Determine the (X, Y) coordinate at the center of the cell enclosing the given text.  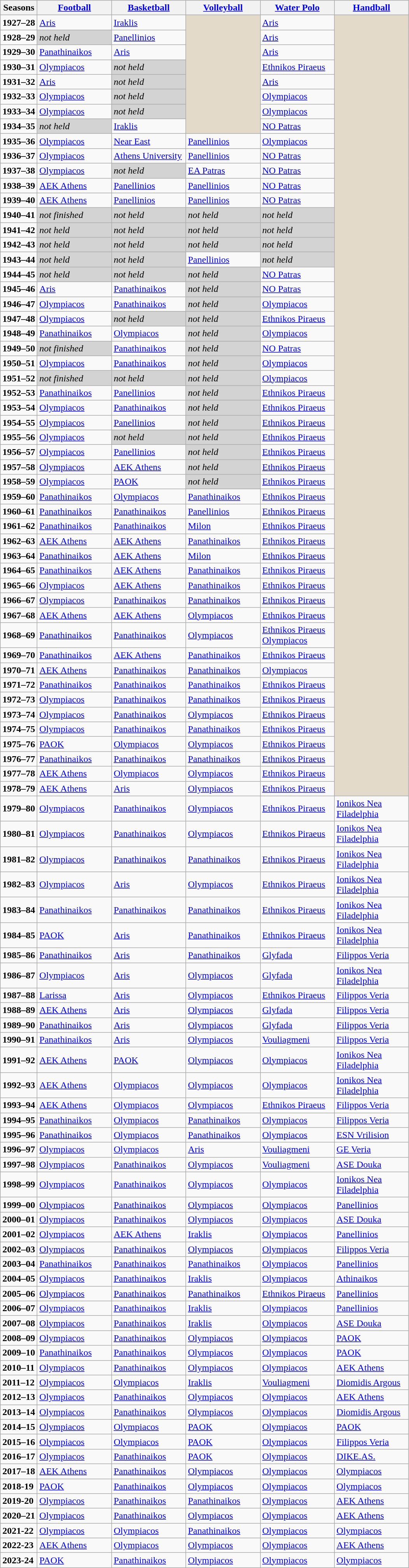
1932–33 (19, 97)
1964–65 (19, 571)
1945–46 (19, 289)
2004–05 (19, 1279)
1966–67 (19, 600)
1975–76 (19, 744)
1927–28 (19, 23)
1959–60 (19, 497)
1939–40 (19, 200)
1993–94 (19, 1105)
1928–29 (19, 37)
2018-19 (19, 1486)
1952–53 (19, 393)
EA Patras (223, 170)
1957–58 (19, 467)
2006–07 (19, 1308)
1968–69 (19, 635)
2008–09 (19, 1338)
1944–45 (19, 274)
1992–93 (19, 1085)
1963–64 (19, 556)
1984–85 (19, 935)
2011–12 (19, 1382)
1951–52 (19, 378)
1965–66 (19, 585)
2000–01 (19, 1219)
1976–77 (19, 759)
Basketball (149, 8)
1960–61 (19, 511)
GE Veria (372, 1150)
1942–43 (19, 245)
Football (75, 8)
2012–13 (19, 1397)
1936–37 (19, 156)
DIKE.AS. (372, 1456)
1991–92 (19, 1060)
1989–90 (19, 1025)
1980–81 (19, 834)
Handball (372, 8)
1947–48 (19, 319)
1954–55 (19, 422)
1974–75 (19, 729)
1967–68 (19, 615)
2022-23 (19, 1545)
1937–38 (19, 170)
1929–30 (19, 52)
1983–84 (19, 910)
1961–62 (19, 526)
2009–10 (19, 1353)
2016–17 (19, 1456)
1998–99 (19, 1185)
1950–51 (19, 363)
1958–59 (19, 482)
1985–86 (19, 955)
1987–88 (19, 996)
1995–96 (19, 1135)
1999–00 (19, 1205)
1997–98 (19, 1164)
Near East (149, 141)
1971–72 (19, 685)
1982–83 (19, 884)
1930–31 (19, 67)
1977–78 (19, 774)
2015–16 (19, 1442)
1953–54 (19, 407)
1988–89 (19, 1010)
Athens University (149, 156)
Seasons (19, 8)
1978–79 (19, 788)
Water Polo (297, 8)
2007–08 (19, 1323)
1990–91 (19, 1040)
1986–87 (19, 975)
2017–18 (19, 1471)
1981–82 (19, 859)
1931–32 (19, 82)
2003–04 (19, 1264)
2014–15 (19, 1427)
Athinaikos (372, 1279)
Volleyball (223, 8)
2010–11 (19, 1368)
2021-22 (19, 1531)
1943–44 (19, 260)
1979–80 (19, 809)
2005–06 (19, 1294)
ESN Vrilision (372, 1135)
2002–03 (19, 1249)
1970–71 (19, 670)
1934–35 (19, 126)
1933–34 (19, 111)
1973–74 (19, 715)
1955–56 (19, 437)
1994–95 (19, 1120)
2013–14 (19, 1412)
1996–97 (19, 1150)
1962–63 (19, 541)
1935–36 (19, 141)
1946–47 (19, 304)
Larissa (75, 996)
2001–02 (19, 1234)
1948–49 (19, 334)
2020–21 (19, 1516)
1972–73 (19, 700)
2023-24 (19, 1560)
1956–57 (19, 452)
2019-20 (19, 1501)
Ethnikos Piraeus Olympiacos (297, 635)
1938–39 (19, 186)
1940–41 (19, 215)
1941–42 (19, 230)
1949–50 (19, 348)
1969–70 (19, 655)
